Return the (x, y) coordinate for the center point of the cell that contains the specified text.  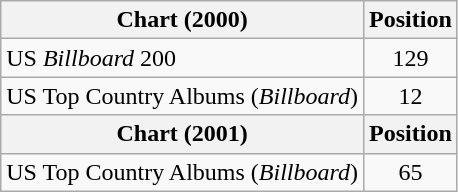
12 (411, 96)
Chart (2000) (182, 20)
129 (411, 58)
Chart (2001) (182, 134)
US Billboard 200 (182, 58)
65 (411, 172)
